Extract the (x, y) coordinate from the center of the cell holding the provided text.  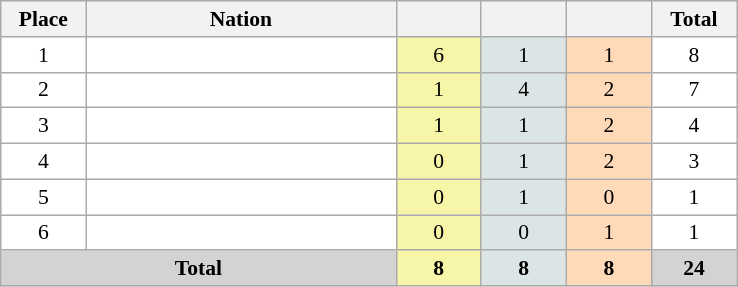
Place (44, 19)
5 (44, 197)
7 (694, 90)
Nation (241, 19)
24 (694, 269)
